Extract the (x, y) coordinate from the center of the cell holding the provided text.  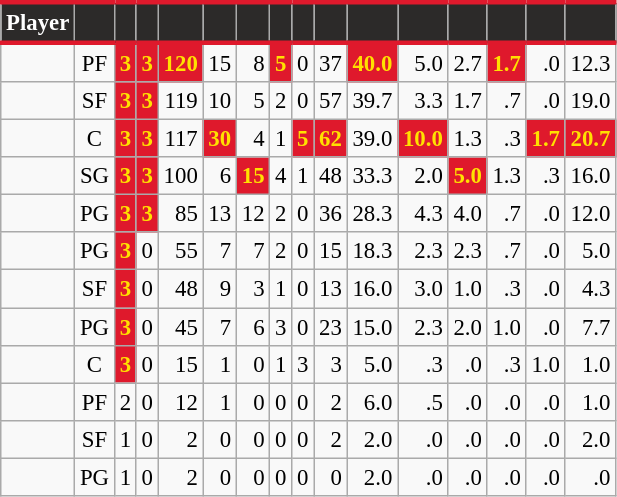
18.3 (372, 251)
39.7 (372, 101)
4.0 (468, 214)
119 (180, 101)
28.3 (372, 214)
SG (95, 176)
3.3 (423, 101)
117 (180, 139)
37 (330, 62)
23 (330, 327)
Player (38, 22)
12.0 (590, 214)
85 (180, 214)
2.7 (468, 62)
30 (220, 139)
120 (180, 62)
62 (330, 139)
12.3 (590, 62)
45 (180, 327)
36 (330, 214)
15.0 (372, 327)
19.0 (590, 101)
39.0 (372, 139)
20.7 (590, 139)
.5 (423, 402)
9 (220, 289)
40.0 (372, 62)
8 (252, 62)
57 (330, 101)
7.7 (590, 327)
6.0 (372, 402)
3.0 (423, 289)
100 (180, 176)
10.0 (423, 139)
10 (220, 101)
55 (180, 251)
33.3 (372, 176)
